Extract the [X, Y] coordinate from the center of the cell holding the provided text.  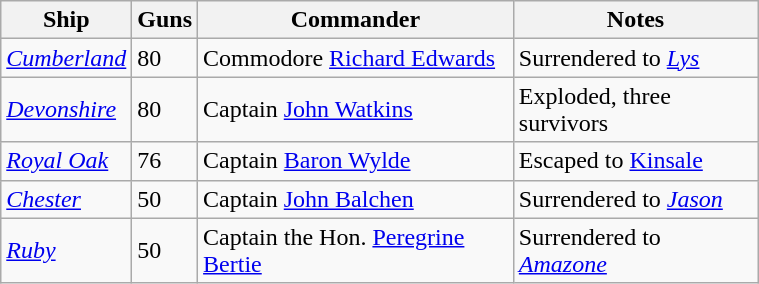
Surrendered to Lys [635, 58]
76 [165, 161]
Ship [66, 20]
Captain Baron Wylde [356, 161]
Captain John Balchen [356, 199]
Escaped to Kinsale [635, 161]
Ruby [66, 250]
Surrendered to Amazone [635, 250]
Commander [356, 20]
Commodore Richard Edwards [356, 58]
Captain John Watkins [356, 110]
Guns [165, 20]
Devonshire [66, 110]
Chester [66, 199]
Surrendered to Jason [635, 199]
Exploded, three survivors [635, 110]
Captain the Hon. Peregrine Bertie [356, 250]
Cumberland [66, 58]
Notes [635, 20]
Royal Oak [66, 161]
